Locate the cell with the specified text and output its [x, y] center coordinate. 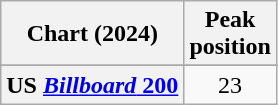
US Billboard 200 [92, 85]
Chart (2024) [92, 34]
23 [230, 85]
Peakposition [230, 34]
